Find where the given text appears and provide that cell's center as [x, y] coordinate. 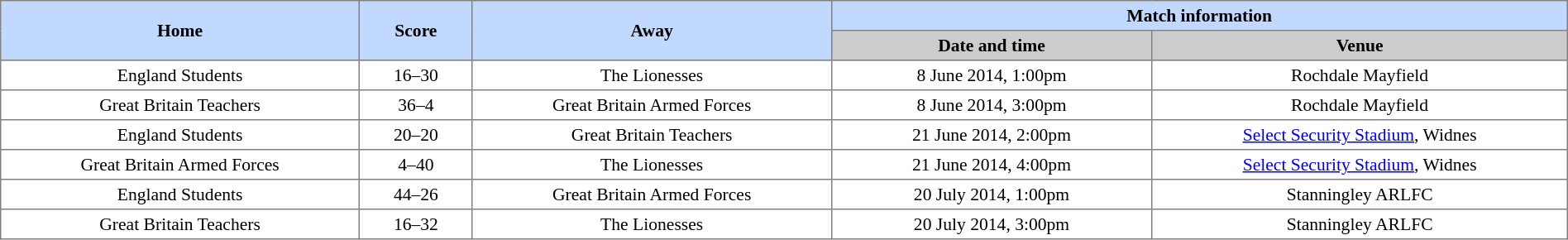
Home [180, 31]
16–30 [415, 75]
Venue [1360, 46]
Match information [1199, 16]
21 June 2014, 4:00pm [992, 165]
8 June 2014, 3:00pm [992, 105]
Score [415, 31]
44–26 [415, 194]
Date and time [992, 46]
21 June 2014, 2:00pm [992, 135]
Away [652, 31]
4–40 [415, 165]
36–4 [415, 105]
20–20 [415, 135]
16–32 [415, 224]
20 July 2014, 3:00pm [992, 224]
20 July 2014, 1:00pm [992, 194]
8 June 2014, 1:00pm [992, 75]
